Return (x, y) of the center of cell containing provided text 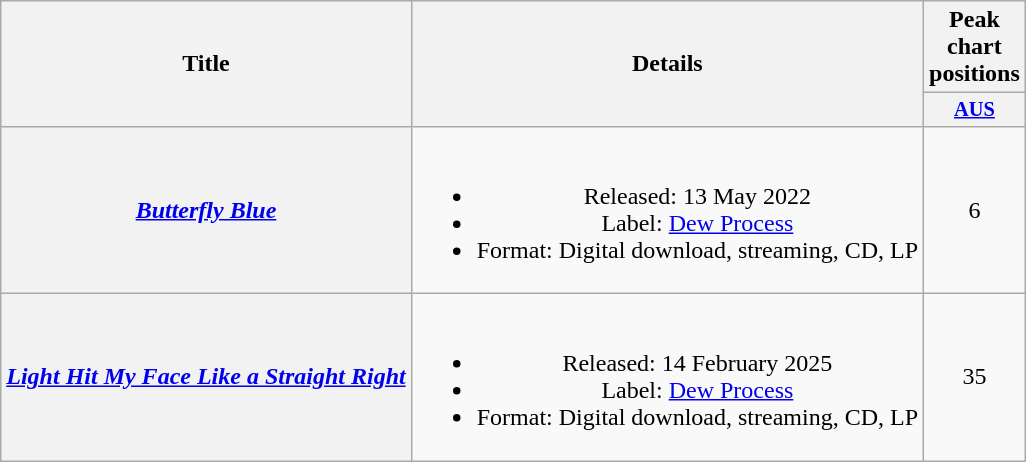
Peak chart positions (975, 47)
35 (975, 378)
Title (206, 64)
6 (975, 210)
Details (667, 64)
Released: 14 February 2025Label: Dew ProcessFormat: Digital download, streaming, CD, LP (667, 378)
AUS (975, 110)
Butterfly Blue (206, 210)
Released: 13 May 2022Label: Dew ProcessFormat: Digital download, streaming, CD, LP (667, 210)
Light Hit My Face Like a Straight Right (206, 378)
